Identify which cell holds the provided text, then report its (X, Y) central coordinate. 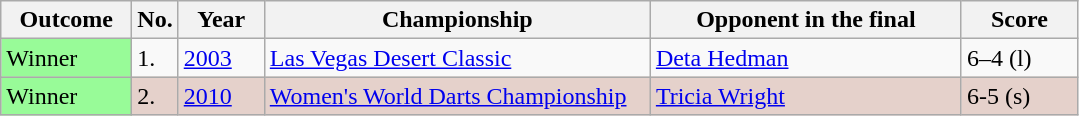
No. (155, 20)
Championship (457, 20)
Women's World Darts Championship (457, 96)
Score (1019, 20)
6–4 (l) (1019, 58)
6-5 (s) (1019, 96)
Las Vegas Desert Classic (457, 58)
1. (155, 58)
Outcome (66, 20)
Opponent in the final (806, 20)
2010 (221, 96)
2003 (221, 58)
2. (155, 96)
Year (221, 20)
Deta Hedman (806, 58)
Tricia Wright (806, 96)
